Extract the [X, Y] coordinate from the center of the cell holding the provided text.  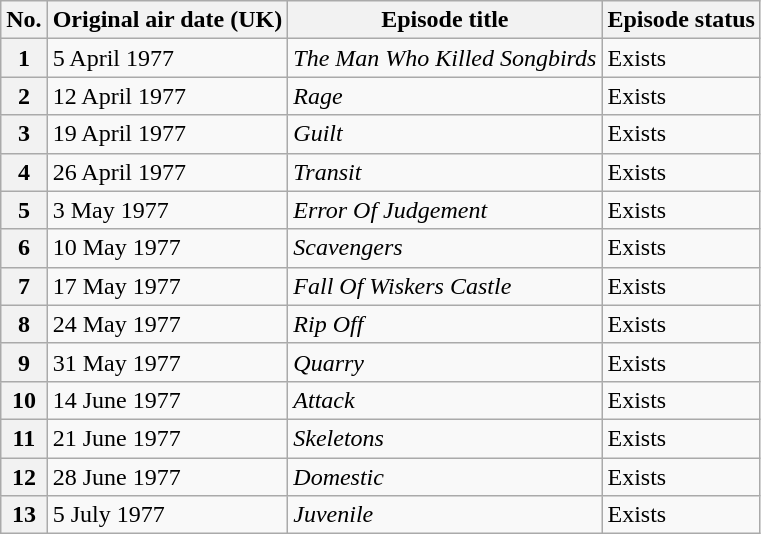
12 April 1977 [168, 96]
19 April 1977 [168, 134]
Scavengers [445, 248]
Quarry [445, 362]
1 [24, 58]
24 May 1977 [168, 324]
10 May 1977 [168, 248]
2 [24, 96]
5 July 1977 [168, 515]
Juvenile [445, 515]
Original air date (UK) [168, 20]
No. [24, 20]
31 May 1977 [168, 362]
Fall Of Wiskers Castle [445, 286]
12 [24, 477]
3 May 1977 [168, 210]
Episode title [445, 20]
26 April 1977 [168, 172]
14 June 1977 [168, 400]
9 [24, 362]
Guilt [445, 134]
3 [24, 134]
6 [24, 248]
Domestic [445, 477]
Error Of Judgement [445, 210]
21 June 1977 [168, 438]
11 [24, 438]
Episode status [681, 20]
7 [24, 286]
The Man Who Killed Songbirds [445, 58]
4 [24, 172]
8 [24, 324]
Attack [445, 400]
17 May 1977 [168, 286]
5 [24, 210]
10 [24, 400]
Transit [445, 172]
5 April 1977 [168, 58]
Rip Off [445, 324]
13 [24, 515]
Skeletons [445, 438]
Rage [445, 96]
28 June 1977 [168, 477]
